Capture the cell that displays the provided text and extract its [x, y] central coordinate. 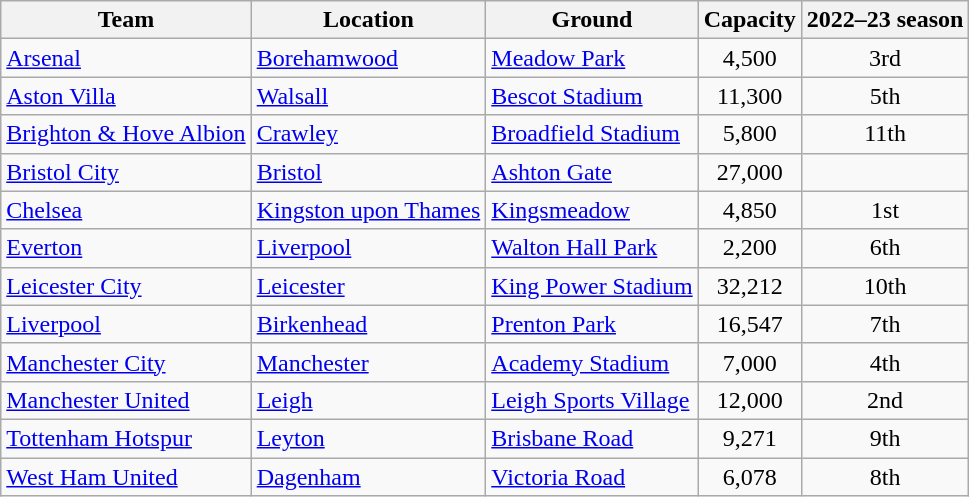
Ashton Gate [592, 172]
Chelsea [126, 210]
Brighton & Hove Albion [126, 134]
10th [885, 286]
4,500 [750, 58]
Leicester City [126, 286]
2,200 [750, 248]
Crawley [368, 134]
Leigh Sports Village [592, 400]
Leicester [368, 286]
Birkenhead [368, 324]
Brisbane Road [592, 438]
5th [885, 96]
Arsenal [126, 58]
1st [885, 210]
Walton Hall Park [592, 248]
Bristol [368, 172]
32,212 [750, 286]
Leigh [368, 400]
27,000 [750, 172]
West Ham United [126, 477]
Prenton Park [592, 324]
King Power Stadium [592, 286]
Aston Villa [126, 96]
Academy Stadium [592, 362]
9th [885, 438]
2nd [885, 400]
Manchester City [126, 362]
Leyton [368, 438]
7,000 [750, 362]
Meadow Park [592, 58]
Victoria Road [592, 477]
2022–23 season [885, 20]
Everton [126, 248]
Walsall [368, 96]
3rd [885, 58]
5,800 [750, 134]
Bescot Stadium [592, 96]
Borehamwood [368, 58]
Ground [592, 20]
11th [885, 134]
9,271 [750, 438]
7th [885, 324]
Capacity [750, 20]
8th [885, 477]
Tottenham Hotspur [126, 438]
4th [885, 362]
Broadfield Stadium [592, 134]
Dagenham [368, 477]
16,547 [750, 324]
Kingston upon Thames [368, 210]
6,078 [750, 477]
Manchester [368, 362]
Kingsmeadow [592, 210]
12,000 [750, 400]
Location [368, 20]
11,300 [750, 96]
4,850 [750, 210]
Manchester United [126, 400]
Bristol City [126, 172]
Team [126, 20]
6th [885, 248]
